Provide the (X, Y) coordinate of the cell's center where the given text is located.  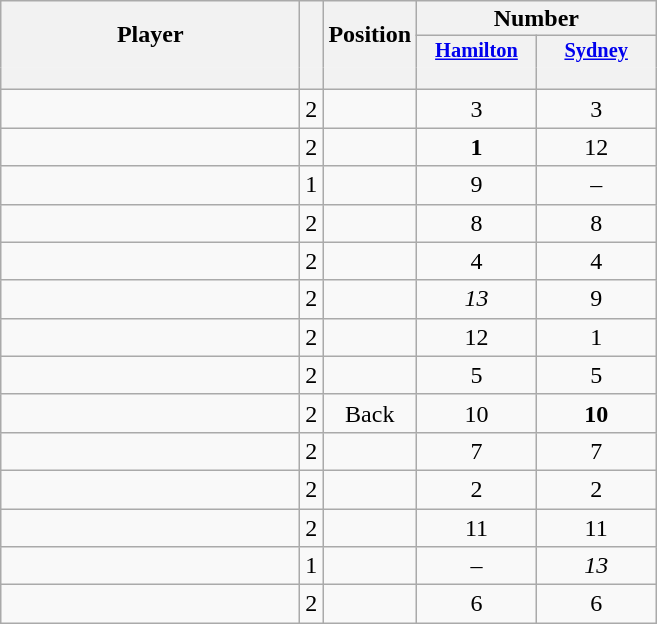
Back (370, 413)
Sydney (596, 51)
Position (370, 34)
Player (150, 34)
Number (536, 18)
Hamilton (477, 51)
